Capture the cell that displays the provided text and extract its [X, Y] central coordinate. 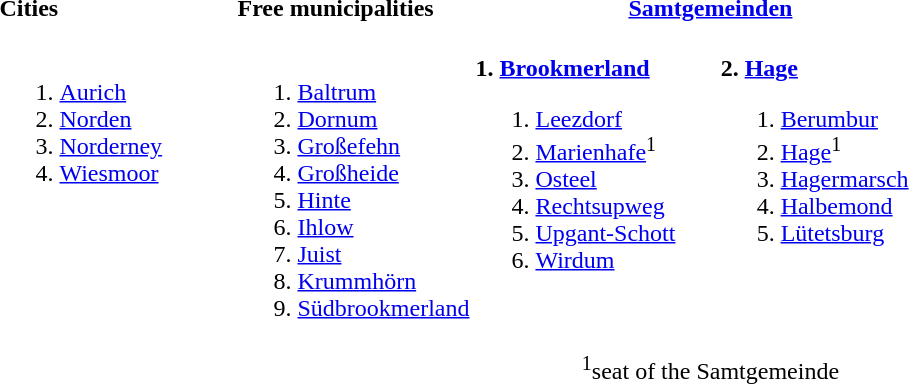
1. BrookmerlandLeezdorfMarienhafe1OsteelRechtsupwegUpgant-SchottWirdum [595, 186]
BaltrumDornumGroßefehnGroßheideHinteIhlowJuistKrummhörnSüdbrookmerland [354, 186]
